Capture the cell that displays the provided text and extract its (x, y) central coordinate. 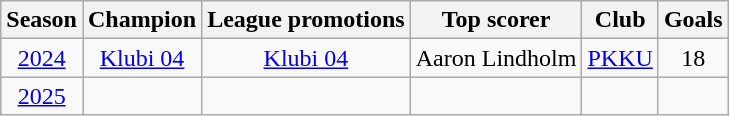
2025 (42, 96)
Season (42, 20)
2024 (42, 58)
League promotions (306, 20)
Club (620, 20)
Champion (142, 20)
Aaron Lindholm (496, 58)
Top scorer (496, 20)
18 (693, 58)
PKKU (620, 58)
Goals (693, 20)
